Extract the [X, Y] coordinate from the center of the cell holding the provided text.  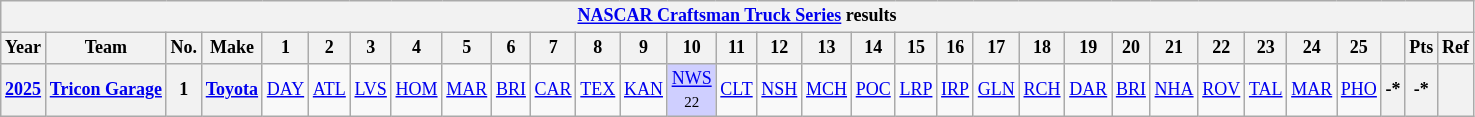
2025 [24, 90]
14 [873, 48]
3 [370, 48]
Year [24, 48]
23 [1266, 48]
15 [916, 48]
Toyota [232, 90]
RCH [1042, 90]
Ref [1456, 48]
MCH [827, 90]
DAY [285, 90]
PHO [1360, 90]
Tricon Garage [106, 90]
HOM [416, 90]
6 [512, 48]
NWS22 [692, 90]
CAR [553, 90]
25 [1360, 48]
Team [106, 48]
18 [1042, 48]
Make [232, 48]
GLN [996, 90]
4 [416, 48]
10 [692, 48]
2 [329, 48]
20 [1132, 48]
Pts [1422, 48]
17 [996, 48]
7 [553, 48]
DAR [1088, 90]
8 [598, 48]
IRP [956, 90]
5 [467, 48]
KAN [644, 90]
16 [956, 48]
9 [644, 48]
TEX [598, 90]
NASCAR Craftsman Truck Series results [737, 16]
No. [184, 48]
NSH [780, 90]
TAL [1266, 90]
CLT [736, 90]
ROV [1222, 90]
24 [1312, 48]
ATL [329, 90]
LRP [916, 90]
12 [780, 48]
22 [1222, 48]
POC [873, 90]
21 [1174, 48]
11 [736, 48]
NHA [1174, 90]
13 [827, 48]
LVS [370, 90]
19 [1088, 48]
